Find where the given text appears and provide that cell's center as [X, Y] coordinate. 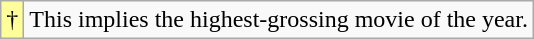
This implies the highest-grossing movie of the year. [279, 20]
† [12, 20]
